Extract the [x, y] coordinate from the center of the cell holding the provided text.  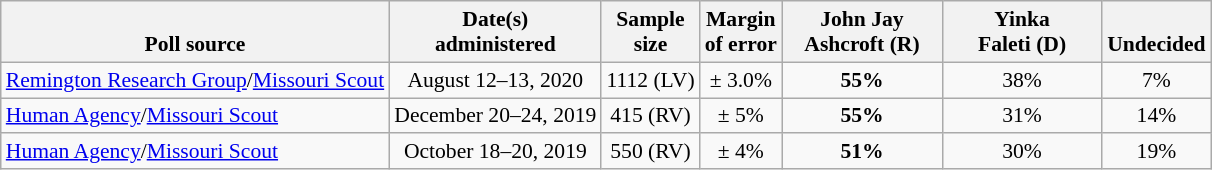
YinkaFaleti (D) [1022, 32]
1112 (LV) [650, 80]
Samplesize [650, 32]
John JayAshcroft (R) [862, 32]
Undecided [1156, 32]
38% [1022, 80]
19% [1156, 152]
Date(s)administered [495, 32]
± 3.0% [741, 80]
October 18–20, 2019 [495, 152]
14% [1156, 116]
30% [1022, 152]
415 (RV) [650, 116]
7% [1156, 80]
51% [862, 152]
550 (RV) [650, 152]
Marginof error [741, 32]
± 4% [741, 152]
December 20–24, 2019 [495, 116]
Poll source [195, 32]
August 12–13, 2020 [495, 80]
± 5% [741, 116]
31% [1022, 116]
Remington Research Group/Missouri Scout [195, 80]
